Detect which cell encompasses the target text, then output its [X, Y] center coordinate. 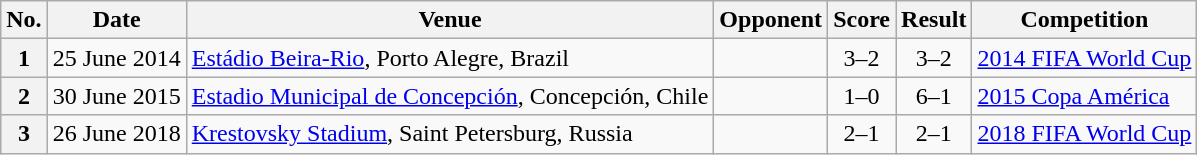
Estadio Municipal de Concepción, Concepción, Chile [450, 96]
Krestovsky Stadium, Saint Petersburg, Russia [450, 134]
26 June 2018 [116, 134]
1–0 [862, 96]
2015 Copa América [1084, 96]
Venue [450, 20]
Score [862, 20]
Opponent [771, 20]
Estádio Beira-Rio, Porto Alegre, Brazil [450, 58]
1 [24, 58]
Competition [1084, 20]
25 June 2014 [116, 58]
No. [24, 20]
3 [24, 134]
30 June 2015 [116, 96]
2014 FIFA World Cup [1084, 58]
Date [116, 20]
2 [24, 96]
Result [934, 20]
6–1 [934, 96]
2018 FIFA World Cup [1084, 134]
